Identify which cell holds the provided text, then report its (x, y) central coordinate. 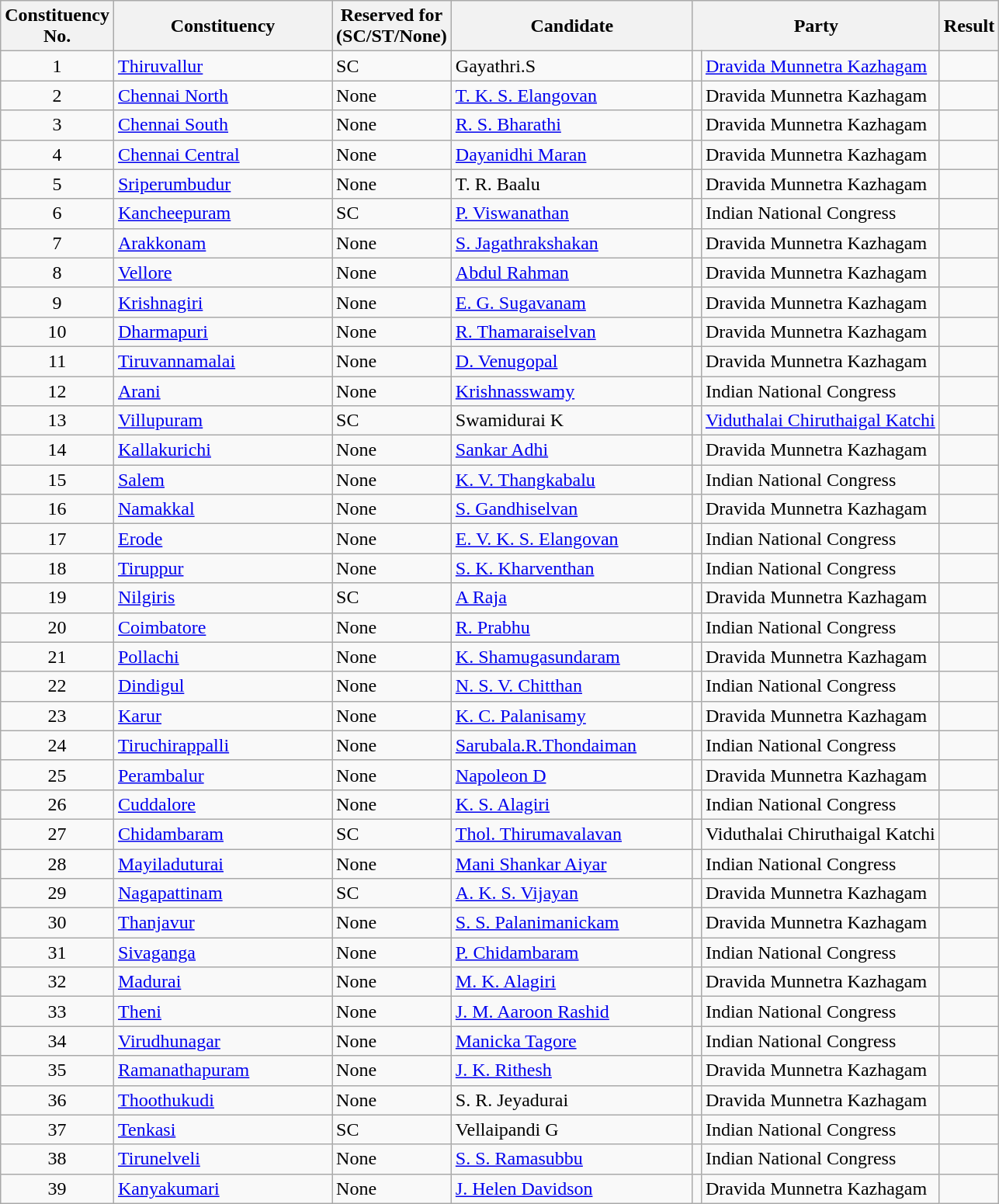
4 (57, 154)
Krishnasswamy (571, 390)
1 (57, 66)
6 (57, 213)
8 (57, 272)
Tiruvannamalai (222, 361)
Result (969, 26)
Thol. Thirumavalavan (571, 834)
Constituency (222, 26)
Cuddalore (222, 804)
A. K. S. Vijayan (571, 893)
34 (57, 1041)
27 (57, 834)
Swamidurai K (571, 421)
E. V. K. S. Elangovan (571, 539)
14 (57, 450)
Theni (222, 1011)
2 (57, 95)
31 (57, 952)
39 (57, 1188)
J. Helen Davidson (571, 1188)
Reserved for(SC/ST/None) (392, 26)
Chidambaram (222, 834)
9 (57, 302)
Dindigul (222, 686)
Sankar Adhi (571, 450)
Nagapattinam (222, 893)
Candidate (571, 26)
Arani (222, 390)
16 (57, 509)
Party (816, 26)
Tiruchirappalli (222, 745)
Krishnagiri (222, 302)
K. S. Alagiri (571, 804)
E. G. Sugavanam (571, 302)
S. K. Kharventhan (571, 568)
K. C. Palanisamy (571, 716)
Tiruppur (222, 568)
36 (57, 1100)
Kallakurichi (222, 450)
21 (57, 657)
R. S. Bharathi (571, 125)
Constituency No. (57, 26)
D. Venugopal (571, 361)
P. Chidambaram (571, 952)
7 (57, 243)
22 (57, 686)
Kanyakumari (222, 1188)
Vellore (222, 272)
26 (57, 804)
Gayathri.S (571, 66)
Tenkasi (222, 1129)
N. S. V. Chitthan (571, 686)
Dharmapuri (222, 331)
Mayiladuturai (222, 864)
Kancheepuram (222, 213)
S. S. Palanimanickam (571, 923)
Sarubala.R.Thondaiman (571, 745)
Manicka Tagore (571, 1041)
Ramanathapuram (222, 1070)
Sriperumbudur (222, 184)
11 (57, 361)
A Raja (571, 598)
Thiruvallur (222, 66)
24 (57, 745)
3 (57, 125)
29 (57, 893)
5 (57, 184)
Chennai South (222, 125)
Mani Shankar Aiyar (571, 864)
Vellaipandi G (571, 1129)
32 (57, 982)
15 (57, 480)
Villupuram (222, 421)
Karur (222, 716)
Thanjavur (222, 923)
Namakkal (222, 509)
18 (57, 568)
S. R. Jeyadurai (571, 1100)
30 (57, 923)
12 (57, 390)
P. Viswanathan (571, 213)
10 (57, 331)
33 (57, 1011)
28 (57, 864)
Arakkonam (222, 243)
Madurai (222, 982)
23 (57, 716)
T. R. Baalu (571, 184)
Thoothukudi (222, 1100)
S. S. Ramasubbu (571, 1159)
Erode (222, 539)
Dayanidhi Maran (571, 154)
Pollachi (222, 657)
Chennai North (222, 95)
Nilgiris (222, 598)
19 (57, 598)
R. Thamaraiselvan (571, 331)
S. Gandhiselvan (571, 509)
Abdul Rahman (571, 272)
38 (57, 1159)
Sivaganga (222, 952)
Chennai Central (222, 154)
Virudhunagar (222, 1041)
Perambalur (222, 775)
J. M. Aaroon Rashid (571, 1011)
K. Shamugasundaram (571, 657)
Napoleon D (571, 775)
20 (57, 627)
25 (57, 775)
35 (57, 1070)
Coimbatore (222, 627)
13 (57, 421)
T. K. S. Elangovan (571, 95)
R. Prabhu (571, 627)
37 (57, 1129)
J. K. Rithesh (571, 1070)
S. Jagathrakshakan (571, 243)
17 (57, 539)
Salem (222, 480)
M. K. Alagiri (571, 982)
Tirunelveli (222, 1159)
K. V. Thangkabalu (571, 480)
